Return the [x, y] coordinate for the center point of the cell that contains the specified text.  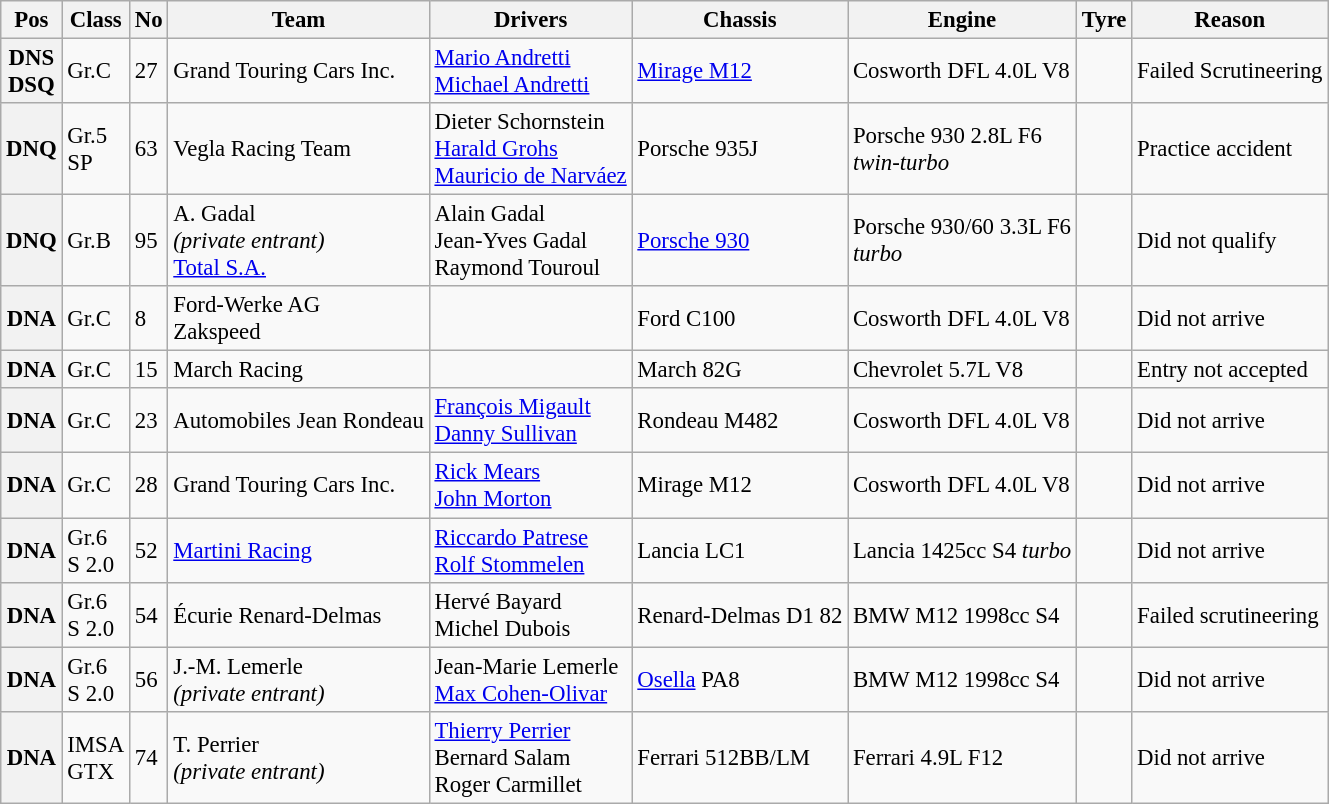
IMSAGTX [96, 757]
Porsche 935J [740, 149]
J.-M. Lemerle (private entrant) [298, 680]
T. Perrier (private entrant) [298, 757]
Porsche 930 [740, 241]
Class [96, 20]
Drivers [530, 20]
Lancia 1425cc S4 turbo [962, 550]
63 [149, 149]
Rondeau M482 [740, 420]
Lancia LC1 [740, 550]
No [149, 20]
Riccardo Patrese Rolf Stommelen [530, 550]
Chassis [740, 20]
Failed scrutineering [1230, 614]
23 [149, 420]
Mario Andretti Michael Andretti [530, 72]
Vegla Racing Team [298, 149]
Porsche 930 2.8L F6 twin-turbo [962, 149]
Ford-Werke AG Zakspeed [298, 318]
Entry not accepted [1230, 370]
March 82G [740, 370]
Thierry Perrier Bernard Salam Roger Carmillet [530, 757]
Alain Gadal Jean-Yves Gadal Raymond Touroul [530, 241]
Osella PA8 [740, 680]
Pos [32, 20]
Tyre [1104, 20]
Porsche 930/60 3.3L F6turbo [962, 241]
28 [149, 486]
Gr.5SP [96, 149]
Renard-Delmas D1 82 [740, 614]
A. Gadal(private entrant)Total S.A. [298, 241]
François Migault Danny Sullivan [530, 420]
8 [149, 318]
DNSDSQ [32, 72]
Hervé Bayard Michel Dubois [530, 614]
Failed Scrutineering [1230, 72]
March Racing [298, 370]
Engine [962, 20]
Rick Mears John Morton [530, 486]
Team [298, 20]
Chevrolet 5.7L V8 [962, 370]
Dieter Schornstein Harald Grohs Mauricio de Narváez [530, 149]
56 [149, 680]
Ferrari 4.9L F12 [962, 757]
52 [149, 550]
Automobiles Jean Rondeau [298, 420]
15 [149, 370]
Gr.B [96, 241]
Ford C100 [740, 318]
Jean-Marie Lemerle Max Cohen-Olivar [530, 680]
74 [149, 757]
Martini Racing [298, 550]
Practice accident [1230, 149]
Écurie Renard-Delmas [298, 614]
Ferrari 512BB/LM [740, 757]
54 [149, 614]
Reason [1230, 20]
27 [149, 72]
95 [149, 241]
Did not qualify [1230, 241]
